For the text-containing cell, return its midpoint in (X, Y) coordinate format. 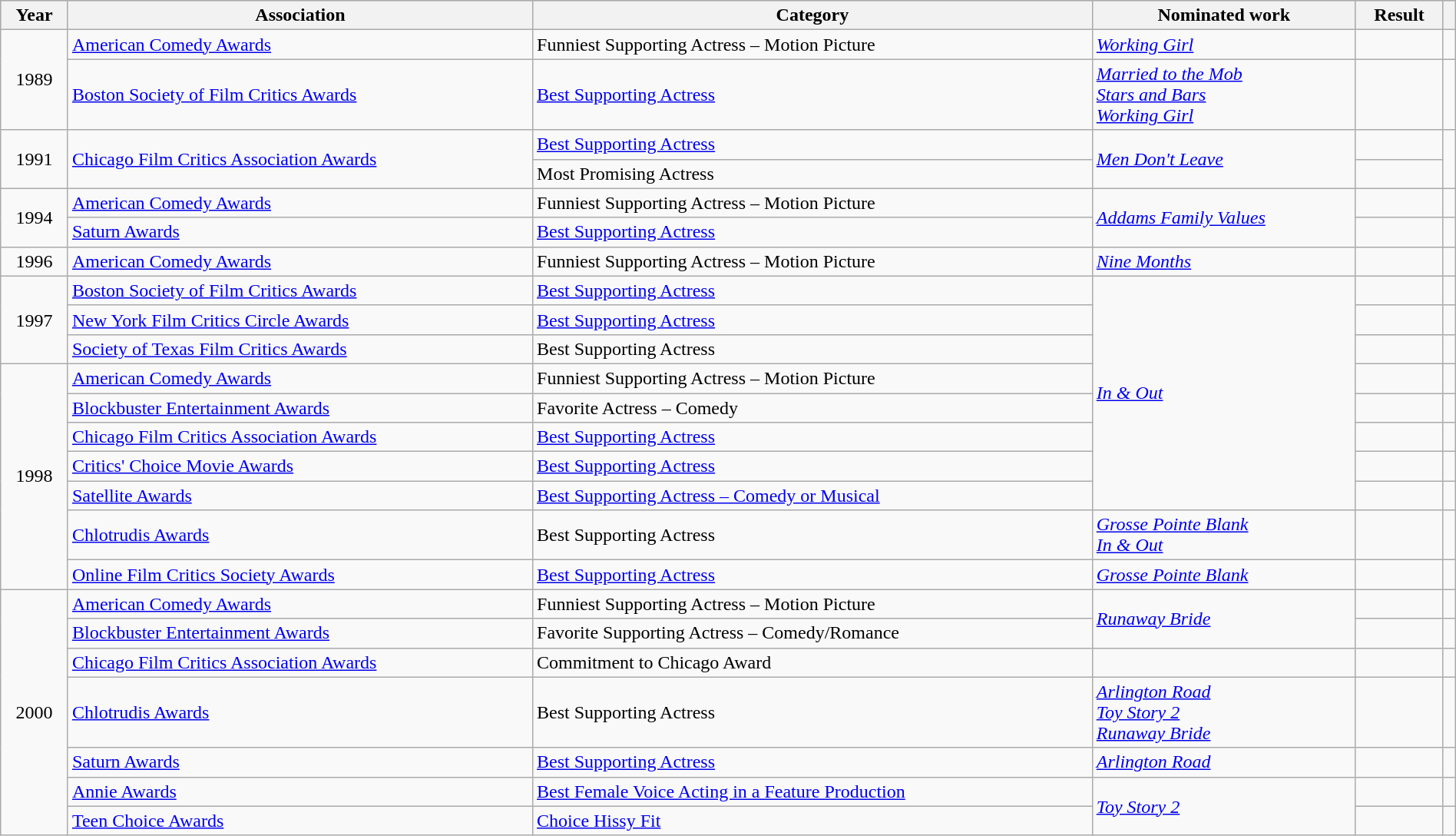
1989 (35, 80)
Nine Months (1224, 261)
1994 (35, 217)
Satellite Awards (299, 496)
New York Film Critics Circle Awards (299, 320)
Runaway Bride (1224, 619)
Best Female Voice Acting in a Feature Production (812, 791)
Result (1399, 15)
Association (299, 15)
Best Supporting Actress – Comedy or Musical (812, 496)
Addams Family Values (1224, 217)
Arlington Road (1224, 762)
In & Out (1224, 393)
Most Promising Actress (812, 174)
Category (812, 15)
Annie Awards (299, 791)
Commitment to Chicago Award (812, 662)
Favorite Supporting Actress – Comedy/Romance (812, 633)
Choice Hissy Fit (812, 821)
Favorite Actress – Comedy (812, 408)
1998 (35, 476)
Toy Story 2 (1224, 806)
Grosse Pointe Blank (1224, 575)
Teen Choice Awards (299, 821)
1991 (35, 159)
Society of Texas Film Critics Awards (299, 349)
Working Girl (1224, 45)
1996 (35, 261)
1997 (35, 320)
Nominated work (1224, 15)
2000 (35, 712)
Year (35, 15)
Grosse Pointe BlankIn & Out (1224, 535)
Critics' Choice Movie Awards (299, 466)
Married to the MobStars and BarsWorking Girl (1224, 95)
Online Film Critics Society Awards (299, 575)
Arlington RoadToy Story 2Runaway Bride (1224, 712)
Men Don't Leave (1224, 159)
